For the text-containing cell, return its midpoint in [x, y] coordinate format. 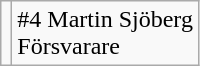
#4 Martin SjöbergFörsvarare [106, 34]
